Pinpoint the cell where the given text exists, returning its (X, Y) midpoint coordinate. 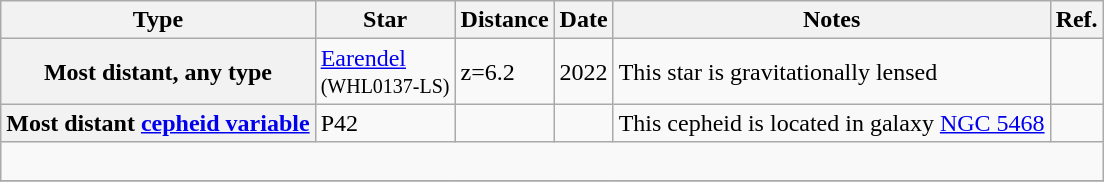
Notes (832, 20)
P42 (385, 123)
Date (584, 20)
Star (385, 20)
Earendel (WHL0137-LS) (385, 72)
Most distant, any type (158, 72)
This cepheid is located in galaxy NGC 5468 (832, 123)
Distance (504, 20)
Most distant cepheid variable (158, 123)
Ref. (1076, 20)
Type (158, 20)
z=6.2 (504, 72)
This star is gravitationally lensed (832, 72)
2022 (584, 72)
